Output the (X, Y) coordinate of the center of the cell containing the given text.  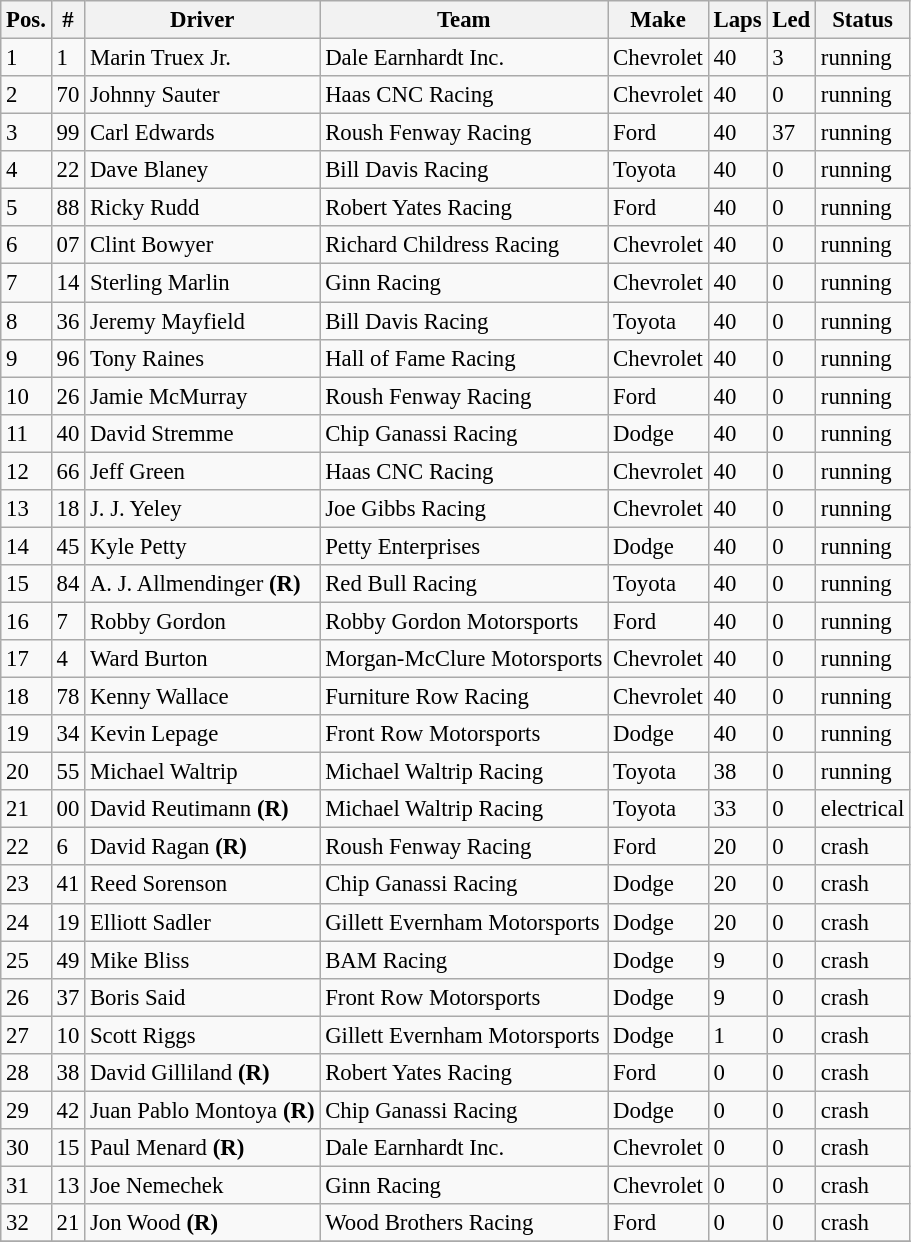
2 (26, 95)
Joe Nemechek (202, 1185)
Make (658, 20)
42 (68, 1110)
Mike Bliss (202, 960)
23 (26, 885)
Juan Pablo Montoya (R) (202, 1110)
31 (26, 1185)
Clint Bowyer (202, 245)
34 (68, 734)
electrical (863, 809)
Reed Sorenson (202, 885)
David Gilliland (R) (202, 1073)
32 (26, 1223)
11 (26, 433)
Wood Brothers Racing (464, 1223)
Morgan-McClure Motorsports (464, 659)
Kevin Lepage (202, 734)
Tony Raines (202, 358)
David Reutimann (R) (202, 809)
Kenny Wallace (202, 697)
25 (26, 960)
88 (68, 208)
36 (68, 321)
Paul Menard (R) (202, 1148)
99 (68, 133)
Joe Gibbs Racing (464, 509)
96 (68, 358)
Ward Burton (202, 659)
Kyle Petty (202, 546)
Johnny Sauter (202, 95)
Marin Truex Jr. (202, 58)
Michael Waltrip (202, 772)
Jon Wood (R) (202, 1223)
45 (68, 546)
Robby Gordon Motorsports (464, 621)
5 (26, 208)
Furniture Row Racing (464, 697)
BAM Racing (464, 960)
30 (26, 1148)
Status (863, 20)
David Stremme (202, 433)
Richard Childress Racing (464, 245)
00 (68, 809)
07 (68, 245)
Jamie McMurray (202, 396)
29 (26, 1110)
Team (464, 20)
David Ragan (R) (202, 847)
28 (26, 1073)
66 (68, 471)
41 (68, 885)
55 (68, 772)
16 (26, 621)
8 (26, 321)
A. J. Allmendinger (R) (202, 584)
70 (68, 95)
Jeremy Mayfield (202, 321)
Pos. (26, 20)
Hall of Fame Racing (464, 358)
78 (68, 697)
49 (68, 960)
Ricky Rudd (202, 208)
Petty Enterprises (464, 546)
Red Bull Racing (464, 584)
Laps (738, 20)
Jeff Green (202, 471)
Sterling Marlin (202, 283)
12 (26, 471)
17 (26, 659)
24 (26, 922)
Led (792, 20)
J. J. Yeley (202, 509)
Dave Blaney (202, 170)
Boris Said (202, 997)
Robby Gordon (202, 621)
Carl Edwards (202, 133)
# (68, 20)
84 (68, 584)
Driver (202, 20)
27 (26, 1035)
Scott Riggs (202, 1035)
Elliott Sadler (202, 922)
33 (738, 809)
